Capture the cell that displays the provided text and extract its (X, Y) central coordinate. 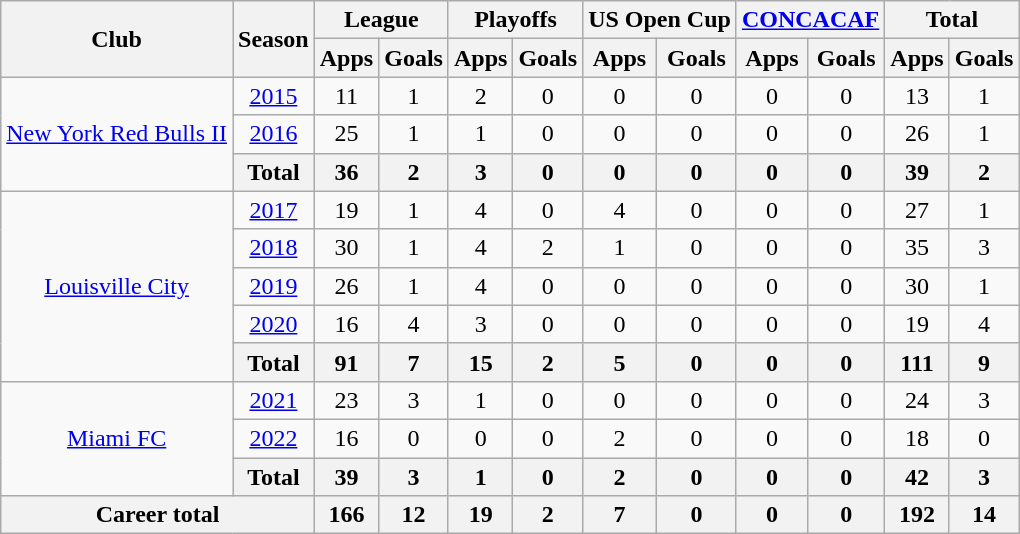
2020 (273, 324)
27 (917, 210)
Club (117, 39)
13 (917, 96)
12 (414, 515)
2017 (273, 210)
24 (917, 400)
2019 (273, 286)
91 (346, 362)
11 (346, 96)
Louisville City (117, 286)
2018 (273, 248)
25 (346, 134)
18 (917, 438)
Miami FC (117, 438)
192 (917, 515)
111 (917, 362)
New York Red Bulls II (117, 134)
23 (346, 400)
15 (480, 362)
US Open Cup (660, 20)
CONCACAF (810, 20)
2015 (273, 96)
5 (620, 362)
2016 (273, 134)
36 (346, 172)
166 (346, 515)
League (381, 20)
42 (917, 477)
Season (273, 39)
2021 (273, 400)
14 (984, 515)
2022 (273, 438)
9 (984, 362)
Career total (158, 515)
35 (917, 248)
Playoffs (515, 20)
